From the cell containing the given text, extract its center point as [x, y] coordinate. 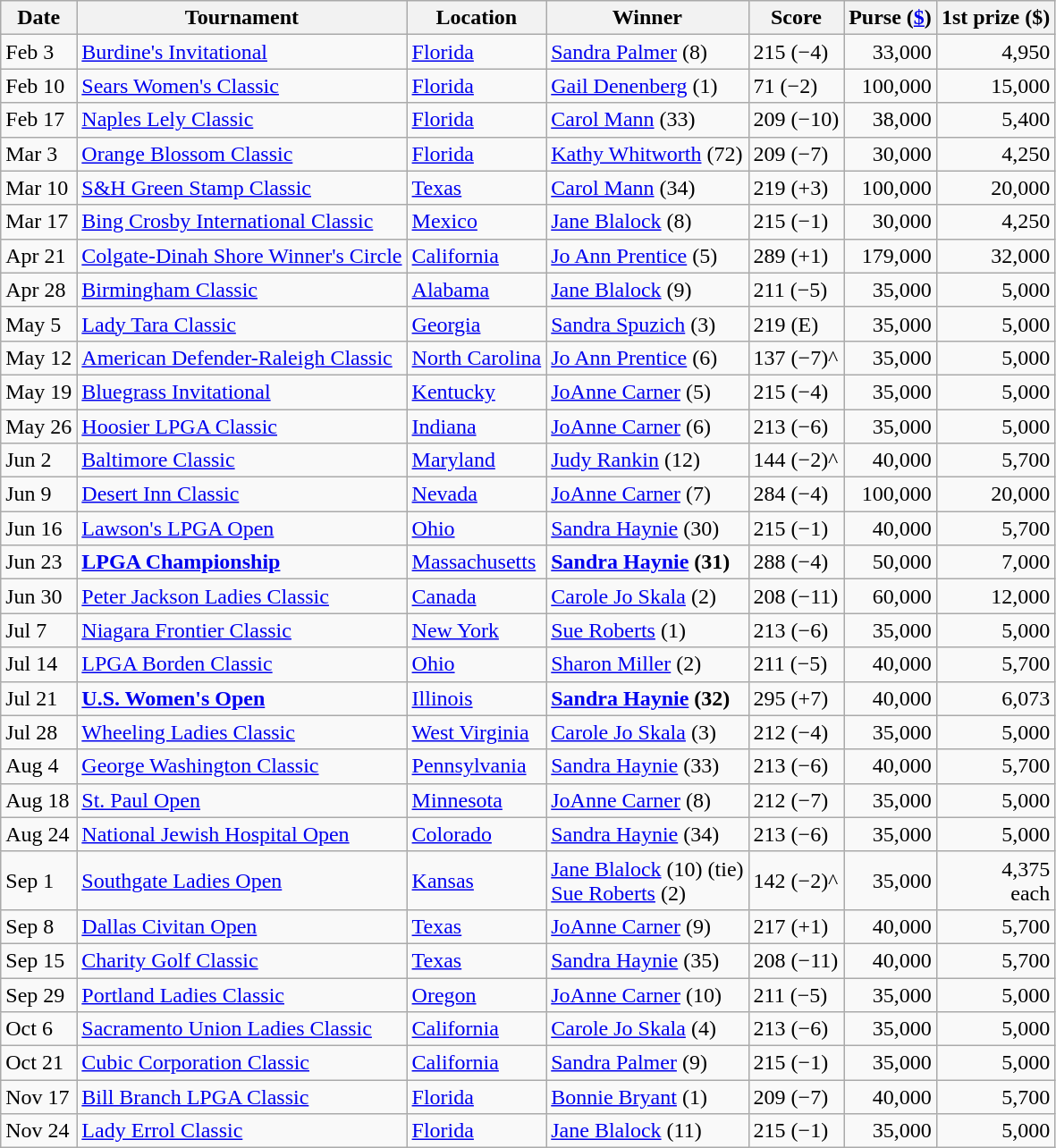
Jul 7 [39, 630]
JoAnne Carner (10) [647, 995]
Birmingham Classic [241, 290]
Sandra Haynie (35) [647, 960]
38,000 [891, 120]
Sandra Haynie (30) [647, 528]
Jo Ann Prentice (5) [647, 256]
S&H Green Stamp Classic [241, 188]
Sep 15 [39, 960]
Pennsylvania [477, 766]
Sandra Haynie (31) [647, 562]
Georgia [477, 324]
Jul 14 [39, 664]
Carol Mann (33) [647, 120]
Jul 28 [39, 732]
Location [477, 18]
Sharon Miller (2) [647, 664]
Sandra Palmer (9) [647, 1063]
Jun 2 [39, 460]
LPGA Borden Classic [241, 664]
Portland Ladies Classic [241, 995]
Nevada [477, 494]
George Washington Classic [241, 766]
May 19 [39, 392]
Desert Inn Classic [241, 494]
142 (−2)^ [796, 880]
71 (−2) [796, 86]
Dallas Civitan Open [241, 926]
North Carolina [477, 358]
New York [477, 630]
JoAnne Carner (6) [647, 426]
Sandra Spuzich (3) [647, 324]
Charity Golf Classic [241, 960]
Hoosier LPGA Classic [241, 426]
Feb 17 [39, 120]
May 26 [39, 426]
Purse ($) [891, 18]
JoAnne Carner (7) [647, 494]
Feb 3 [39, 52]
Jane Blalock (10) (tie) Sue Roberts (2) [647, 880]
Sue Roberts (1) [647, 630]
Kansas [477, 880]
Jun 16 [39, 528]
Orange Blossom Classic [241, 154]
Sandra Haynie (34) [647, 834]
Jun 23 [39, 562]
Carol Mann (34) [647, 188]
LPGA Championship [241, 562]
May 12 [39, 358]
Maryland [477, 460]
Kentucky [477, 392]
St. Paul Open [241, 800]
Mexico [477, 222]
Jane Blalock (9) [647, 290]
Aug 24 [39, 834]
Carole Jo Skala (2) [647, 596]
Apr 28 [39, 290]
Canada [477, 596]
137 (−7)^ [796, 358]
Jo Ann Prentice (6) [647, 358]
1st prize ($) [995, 18]
Feb 10 [39, 86]
Sacramento Union Ladies Classic [241, 1029]
Sears Women's Classic [241, 86]
Aug 4 [39, 766]
Tournament [241, 18]
Date [39, 18]
Oregon [477, 995]
144 (−2)^ [796, 460]
212 (−4) [796, 732]
Indiana [477, 426]
Score [796, 18]
33,000 [891, 52]
5,400 [995, 120]
Mar 17 [39, 222]
Lady Tara Classic [241, 324]
Bing Crosby International Classic [241, 222]
Oct 21 [39, 1063]
4,950 [995, 52]
Sandra Haynie (33) [647, 766]
212 (−7) [796, 800]
Bonnie Bryant (1) [647, 1097]
American Defender-Raleigh Classic [241, 358]
Sandra Palmer (8) [647, 52]
Gail Denenberg (1) [647, 86]
4,375each [995, 880]
288 (−4) [796, 562]
Jun 9 [39, 494]
179,000 [891, 256]
Illinois [477, 698]
Apr 21 [39, 256]
Judy Rankin (12) [647, 460]
Jul 21 [39, 698]
217 (+1) [796, 926]
Wheeling Ladies Classic [241, 732]
Cubic Corporation Classic [241, 1063]
May 5 [39, 324]
Peter Jackson Ladies Classic [241, 596]
Sep 29 [39, 995]
Colgate-Dinah Shore Winner's Circle [241, 256]
Burdine's Invitational [241, 52]
Massachusetts [477, 562]
Alabama [477, 290]
Aug 18 [39, 800]
15,000 [995, 86]
Lawson's LPGA Open [241, 528]
JoAnne Carner (9) [647, 926]
JoAnne Carner (5) [647, 392]
284 (−4) [796, 494]
Mar 10 [39, 188]
U.S. Women's Open [241, 698]
Colorado [477, 834]
West Virginia [477, 732]
32,000 [995, 256]
209 (−10) [796, 120]
Jane Blalock (8) [647, 222]
289 (+1) [796, 256]
Jane Blalock (11) [647, 1131]
Naples Lely Classic [241, 120]
National Jewish Hospital Open [241, 834]
Minnesota [477, 800]
Mar 3 [39, 154]
Sandra Haynie (32) [647, 698]
Oct 6 [39, 1029]
Sep 8 [39, 926]
Jun 30 [39, 596]
Carole Jo Skala (4) [647, 1029]
60,000 [891, 596]
7,000 [995, 562]
295 (+7) [796, 698]
Kathy Whitworth (72) [647, 154]
Carole Jo Skala (3) [647, 732]
Niagara Frontier Classic [241, 630]
219 (E) [796, 324]
50,000 [891, 562]
Winner [647, 18]
Bill Branch LPGA Classic [241, 1097]
JoAnne Carner (8) [647, 800]
219 (+3) [796, 188]
12,000 [995, 596]
Nov 24 [39, 1131]
Sep 1 [39, 880]
Nov 17 [39, 1097]
Lady Errol Classic [241, 1131]
Baltimore Classic [241, 460]
Bluegrass Invitational [241, 392]
Southgate Ladies Open [241, 880]
6,073 [995, 698]
